Return the (x, y) coordinate for the center point of the cell that contains the specified text.  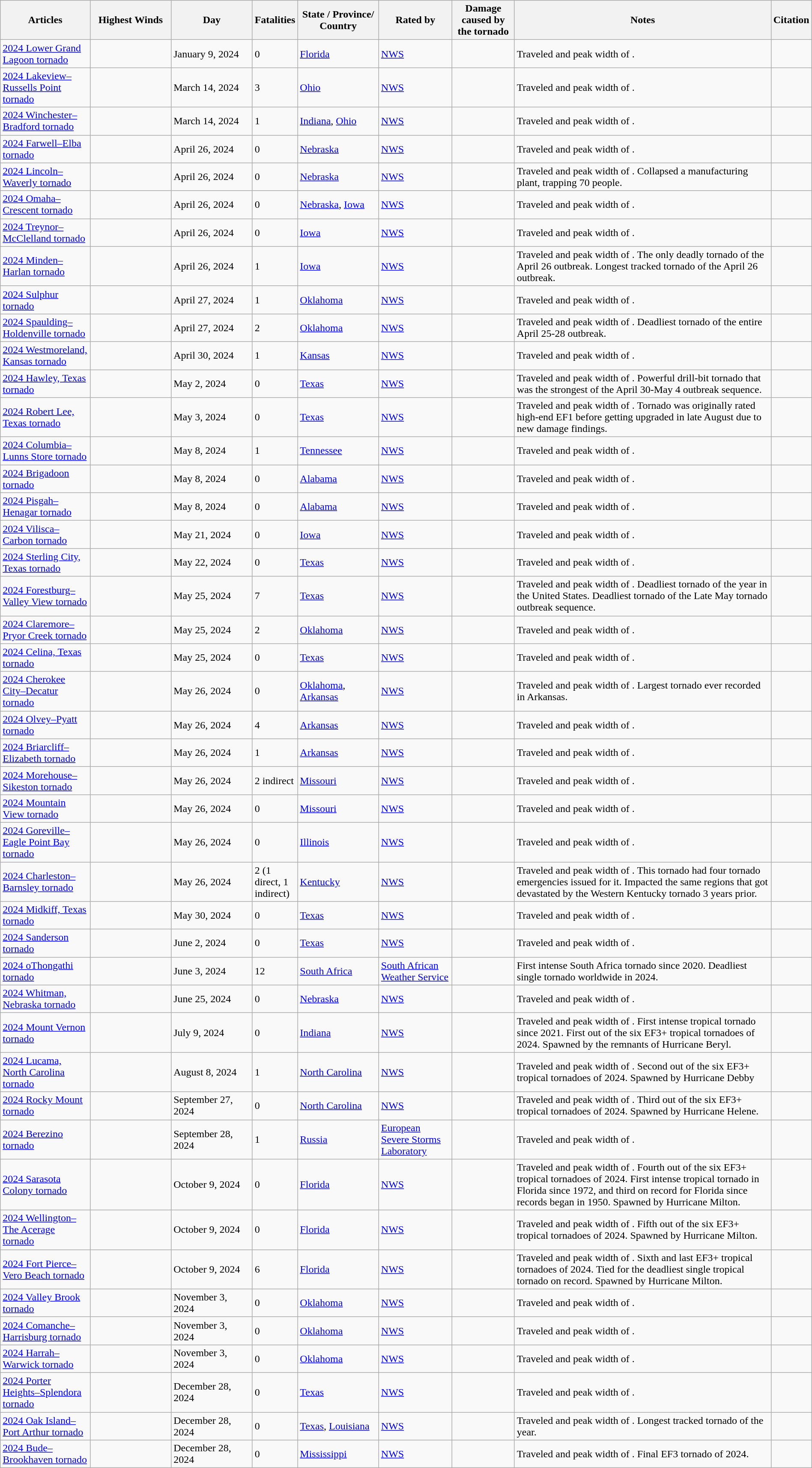
Highest Winds (130, 20)
June 2, 2024 (212, 944)
2024 Bude–Brookhaven tornado (45, 1454)
Traveled and peak width of . Final EF3 tornado of 2024. (642, 1454)
Articles (45, 20)
Traveled and peak width of . Deadliest tornado of the entire April 25-28 outbreak. (642, 327)
April 30, 2024 (212, 356)
Traveled and peak width of . Second out of the six EF3+ tropical tornadoes of 2024. Spawned by Hurricane Debby (642, 1072)
Texas, Louisiana (338, 1426)
2024 Morehouse–Sikeston tornado (45, 781)
Traveled and peak width of . Tornado was originally rated high-end EF1 before getting upgraded in late August due to new damage findings. (642, 417)
2024 Rocky Mount tornado (45, 1105)
June 3, 2024 (212, 971)
Traveled and peak width of . The only deadly tornado of the April 26 outbreak. Longest tracked tornado of the April 26 outbreak. (642, 266)
Traveled and peak width of . Deadliest tornado of the year in the United States. Deadliest tornado of the Late May tornado outbreak sequence. (642, 596)
Tennessee (338, 451)
2024 Spaulding–Holdenville tornado (45, 327)
2024 Mountain View tornado (45, 808)
2024 Oak Island–Port Arthur tornado (45, 1426)
Citation (791, 20)
2024 Westmoreland, Kansas tornado (45, 356)
2 indirect (275, 781)
August 8, 2024 (212, 1072)
Notes (642, 20)
Illinois (338, 842)
Nebraska, Iowa (338, 205)
June 25, 2024 (212, 999)
2024 Wellington–The Acerage tornado (45, 1230)
2024 Farwell–Elba tornado (45, 149)
July 9, 2024 (212, 1033)
Traveled and peak width of . Collapsed a manufacturing plant, trapping 70 people. (642, 177)
2024 Sterling City, Texas tornado (45, 562)
2024 Fort Pierce–Vero Beach tornado (45, 1269)
2024 Goreville–Eagle Point Bay tornado (45, 842)
2 (1 direct, 1 indirect) (275, 882)
Traveled and peak width of . Third out of the six EF3+ tropical tornadoes of 2024. Spawned by Hurricane Helene. (642, 1105)
2024 Cherokee City–Decatur tornado (45, 691)
State / Province/ Country (338, 20)
2024 Lakeview–Russells Point tornado (45, 87)
2024 oThongathi tornado (45, 971)
2024 Lower Grand Lagoon tornado (45, 54)
2024 Claremore–Pryor Creek tornado (45, 630)
2024 Porter Heights–Splendora tornado (45, 1392)
2024 Treynor–McClelland tornado (45, 232)
Indiana, Ohio (338, 121)
2024 Sarasota Colony tornado (45, 1184)
South Africa (338, 971)
2024 Valley Brook tornado (45, 1303)
2024 Celina, Texas tornado (45, 657)
May 21, 2024 (212, 535)
South African Weather Service (415, 971)
2024 Charleston–Barnsley tornado (45, 882)
2024 Forestburg–Valley View tornado (45, 596)
Traveled and peak width of . Longest tracked tornado of the year. (642, 1426)
2024 Olvey–Pyatt tornado (45, 725)
Traveled and peak width of . Powerful drill-bit tornado that was the strongest of the April 30-May 4 outbreak sequence. (642, 383)
Kansas (338, 356)
2024 Winchester–Bradford tornado (45, 121)
2024 Columbia–Lunns Store tornado (45, 451)
Russia (338, 1139)
2024 Sanderson tornado (45, 944)
2024 Omaha–Crescent tornado (45, 205)
6 (275, 1269)
2024 Berezino tornado (45, 1139)
2024 Mount Vernon tornado (45, 1033)
2024 Brigadoon tornado (45, 479)
May 2, 2024 (212, 383)
2024 Lucama, North Carolina tornado (45, 1072)
Fatalities (275, 20)
2024 Harrah–Warwick tornado (45, 1358)
May 30, 2024 (212, 915)
2024 Minden–Harlan tornado (45, 266)
Mississippi (338, 1454)
Rated by (415, 20)
Oklahoma, Arkansas (338, 691)
4 (275, 725)
3 (275, 87)
Ohio (338, 87)
May 3, 2024 (212, 417)
European Severe Storms Laboratory (415, 1139)
Traveled and peak width of . Fifth out of the six EF3+ tropical tornadoes of 2024. Spawned by Hurricane Milton. (642, 1230)
January 9, 2024 (212, 54)
September 27, 2024 (212, 1105)
Indiana (338, 1033)
2024 Whitman, Nebraska tornado (45, 999)
2024 Midkiff, Texas tornado (45, 915)
2024 Lincoln–Waverly tornado (45, 177)
2024 Hawley, Texas tornado (45, 383)
First intense South Africa tornado since 2020. Deadliest single tornado worldwide in 2024. (642, 971)
Traveled and peak width of . Largest tornado ever recorded in Arkansas. (642, 691)
2024 Pisgah–Henagar tornado (45, 506)
September 28, 2024 (212, 1139)
2024 Robert Lee, Texas tornado (45, 417)
Kentucky (338, 882)
2024 Comanche–Harrisburg tornado (45, 1331)
2024 Briarcliff–Elizabeth tornado (45, 752)
2024 Vilisca–Carbon tornado (45, 535)
12 (275, 971)
7 (275, 596)
Damage caused by the tornado (483, 20)
Day (212, 20)
2024 Sulphur tornado (45, 300)
May 22, 2024 (212, 562)
